Find where the given text appears and provide that cell's center as [x, y] coordinate. 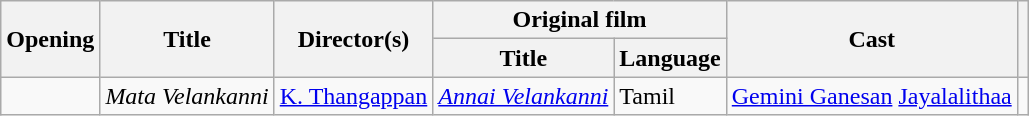
Annai Velankanni [524, 96]
Director(s) [354, 39]
Tamil [670, 96]
Language [670, 58]
Original film [580, 20]
Mata Velankanni [187, 96]
Gemini Ganesan Jayalalithaa [872, 96]
Cast [872, 39]
Opening [50, 39]
K. Thangappan [354, 96]
